Detect which cell encompasses the target text, then output its (x, y) center coordinate. 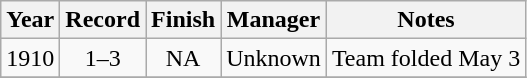
1–3 (103, 58)
NA (184, 58)
1910 (30, 58)
Record (103, 20)
Year (30, 20)
Manager (274, 20)
Notes (426, 20)
Finish (184, 20)
Unknown (274, 58)
Team folded May 3 (426, 58)
